Search for the cell housing the specified text and yield its [X, Y] center coordinate. 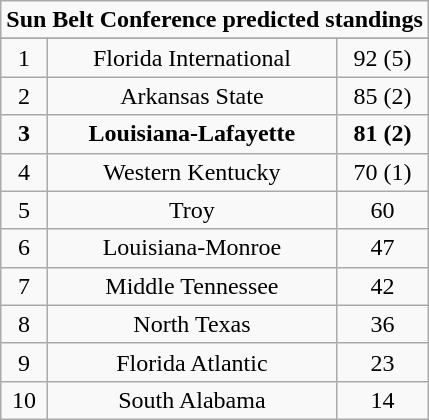
60 [383, 210]
85 (2) [383, 96]
Sun Belt Conference predicted standings [215, 20]
3 [24, 134]
1 [24, 58]
36 [383, 324]
Troy [192, 210]
North Texas [192, 324]
5 [24, 210]
Louisiana-Lafayette [192, 134]
47 [383, 248]
Middle Tennessee [192, 286]
9 [24, 362]
14 [383, 400]
Western Kentucky [192, 172]
Louisiana-Monroe [192, 248]
81 (2) [383, 134]
42 [383, 286]
10 [24, 400]
2 [24, 96]
4 [24, 172]
23 [383, 362]
70 (1) [383, 172]
Florida Atlantic [192, 362]
6 [24, 248]
8 [24, 324]
92 (5) [383, 58]
7 [24, 286]
Arkansas State [192, 96]
Florida International [192, 58]
South Alabama [192, 400]
